Locate the cell with the specified text and output its (X, Y) center coordinate. 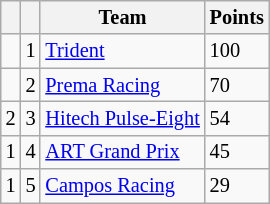
100 (237, 51)
70 (237, 85)
ART Grand Prix (122, 152)
Prema Racing (122, 85)
Hitech Pulse-Eight (122, 118)
54 (237, 118)
29 (237, 186)
45 (237, 152)
5 (31, 186)
4 (31, 152)
Campos Racing (122, 186)
Team (122, 17)
3 (31, 118)
Trident (122, 51)
Points (237, 17)
